Extract the (x, y) coordinate from the center of the cell holding the provided text.  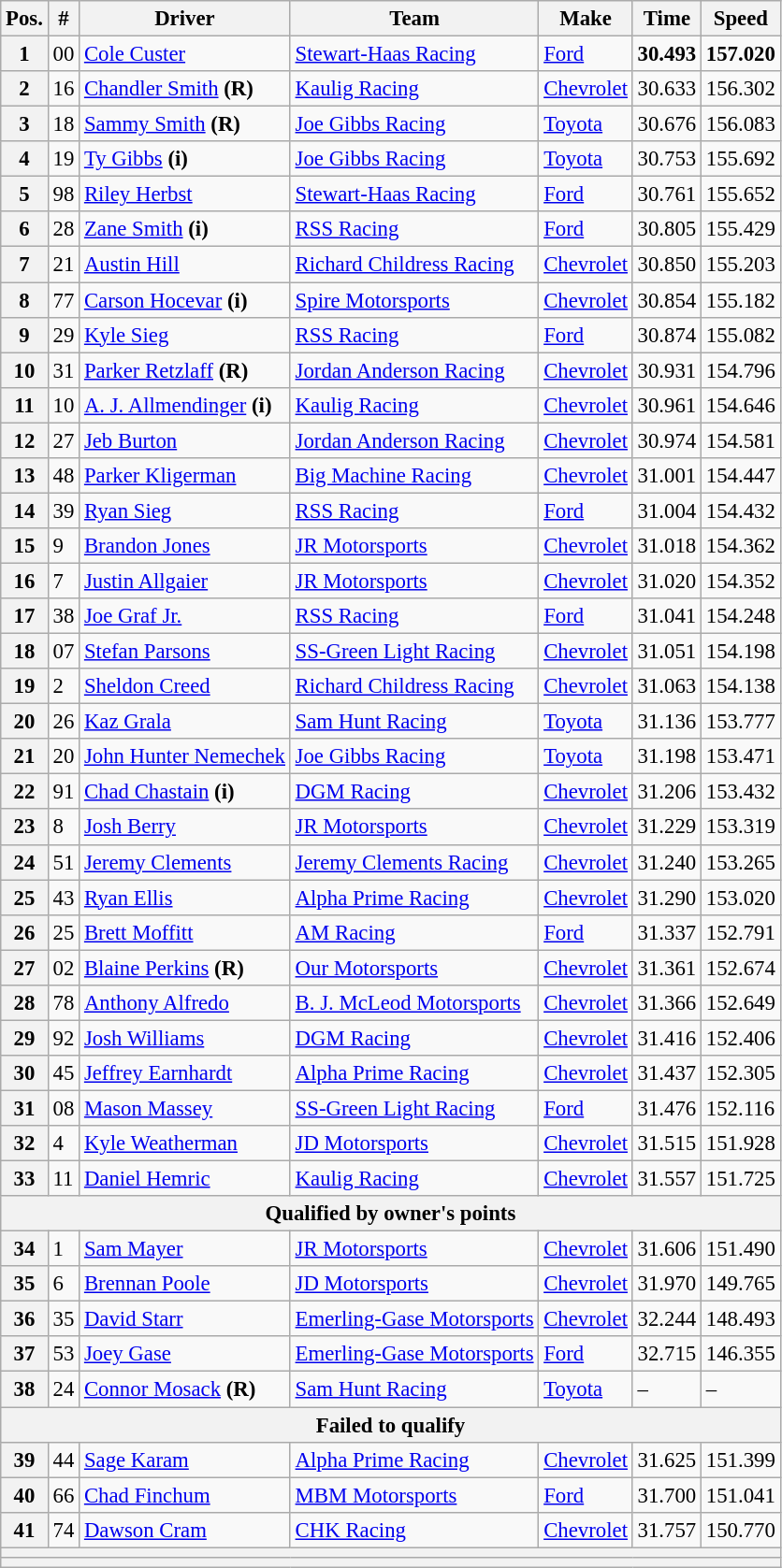
151.928 (741, 1144)
A. J. Allmendinger (i) (185, 405)
31.361 (666, 968)
Blaine Perkins (R) (185, 968)
31.557 (666, 1179)
31.366 (666, 1003)
23 (24, 827)
Sammy Smith (R) (185, 124)
31.700 (666, 1495)
Parker Retzlaff (R) (185, 370)
31.004 (666, 511)
Kaz Grala (185, 722)
Jeremy Clements (185, 862)
152.406 (741, 1038)
31.240 (666, 862)
Qualified by owner's points (391, 1214)
Dawson Cram (185, 1530)
Joe Graf Jr. (185, 616)
Chad Chastain (i) (185, 792)
14 (24, 511)
154.362 (741, 546)
30.931 (666, 370)
153.020 (741, 898)
30 (24, 1073)
Jeffrey Earnhardt (185, 1073)
36 (24, 1319)
154.432 (741, 511)
Failed to qualify (391, 1425)
5 (24, 194)
30.676 (666, 124)
34 (24, 1249)
30.854 (666, 300)
31.001 (666, 476)
Mason Massey (185, 1108)
Brandon Jones (185, 546)
Time (666, 19)
Big Machine Racing (414, 476)
154.646 (741, 405)
Kyle Sieg (185, 335)
# (64, 19)
37 (24, 1355)
02 (64, 968)
Anthony Alfredo (185, 1003)
31.041 (666, 616)
32.244 (666, 1319)
149.765 (741, 1284)
12 (24, 440)
157.020 (741, 54)
Kyle Weatherman (185, 1144)
CHK Racing (414, 1530)
152.116 (741, 1108)
15 (24, 546)
22 (24, 792)
154.138 (741, 686)
31.337 (666, 932)
148.493 (741, 1319)
51 (64, 862)
Chandler Smith (R) (185, 89)
43 (64, 898)
Josh Williams (185, 1038)
31.757 (666, 1530)
155.082 (741, 335)
Zane Smith (i) (185, 229)
30.850 (666, 265)
30.805 (666, 229)
Justin Allgaier (185, 581)
31.198 (666, 756)
155.652 (741, 194)
153.319 (741, 827)
Austin Hill (185, 265)
30.761 (666, 194)
30.493 (666, 54)
154.581 (741, 440)
Pos. (24, 19)
31.229 (666, 827)
151.725 (741, 1179)
151.399 (741, 1460)
Make (586, 19)
31.625 (666, 1460)
31.206 (666, 792)
Team (414, 19)
156.302 (741, 89)
45 (64, 1073)
31.020 (666, 581)
Sage Karam (185, 1460)
AM Racing (414, 932)
30.961 (666, 405)
31.476 (666, 1108)
98 (64, 194)
30.874 (666, 335)
74 (64, 1530)
153.777 (741, 722)
Carson Hocevar (i) (185, 300)
Stefan Parsons (185, 652)
Jeremy Clements Racing (414, 862)
155.692 (741, 159)
31.970 (666, 1284)
Sheldon Creed (185, 686)
152.791 (741, 932)
Jeb Burton (185, 440)
31.606 (666, 1249)
154.796 (741, 370)
Joey Gase (185, 1355)
155.429 (741, 229)
30.633 (666, 89)
150.770 (741, 1530)
13 (24, 476)
154.352 (741, 581)
53 (64, 1355)
3 (24, 124)
Brett Moffitt (185, 932)
Our Motorsports (414, 968)
Ty Gibbs (i) (185, 159)
40 (24, 1495)
31.018 (666, 546)
Cole Custer (185, 54)
31.051 (666, 652)
31.416 (666, 1038)
07 (64, 652)
Connor Mosack (R) (185, 1389)
151.490 (741, 1249)
152.649 (741, 1003)
Sam Mayer (185, 1249)
Brennan Poole (185, 1284)
Riley Herbst (185, 194)
08 (64, 1108)
152.674 (741, 968)
78 (64, 1003)
Josh Berry (185, 827)
30.974 (666, 440)
153.265 (741, 862)
146.355 (741, 1355)
31.063 (666, 686)
31.437 (666, 1073)
66 (64, 1495)
32.715 (666, 1355)
44 (64, 1460)
Spire Motorsports (414, 300)
MBM Motorsports (414, 1495)
48 (64, 476)
77 (64, 300)
Ryan Ellis (185, 898)
00 (64, 54)
156.083 (741, 124)
17 (24, 616)
155.203 (741, 265)
32 (24, 1144)
153.471 (741, 756)
92 (64, 1038)
Daniel Hemric (185, 1179)
41 (24, 1530)
Chad Finchum (185, 1495)
155.182 (741, 300)
154.447 (741, 476)
91 (64, 792)
Parker Kligerman (185, 476)
Ryan Sieg (185, 511)
153.432 (741, 792)
152.305 (741, 1073)
B. J. McLeod Motorsports (414, 1003)
Driver (185, 19)
30.753 (666, 159)
154.198 (741, 652)
154.248 (741, 616)
33 (24, 1179)
David Starr (185, 1319)
31.290 (666, 898)
151.041 (741, 1495)
Speed (741, 19)
31.136 (666, 722)
31.515 (666, 1144)
John Hunter Nemechek (185, 756)
